Scan for the cell matching the given text and deliver its (x, y) coordinate at center. 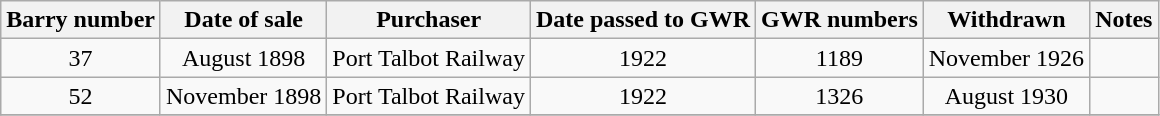
Date of sale (243, 20)
November 1898 (243, 96)
37 (81, 58)
52 (81, 96)
Purchaser (429, 20)
November 1926 (1006, 58)
Barry number (81, 20)
August 1898 (243, 58)
Withdrawn (1006, 20)
Notes (1124, 20)
August 1930 (1006, 96)
Date passed to GWR (642, 20)
1189 (840, 58)
1326 (840, 96)
GWR numbers (840, 20)
